Return the (x, y) coordinate for the center point of the cell that contains the specified text.  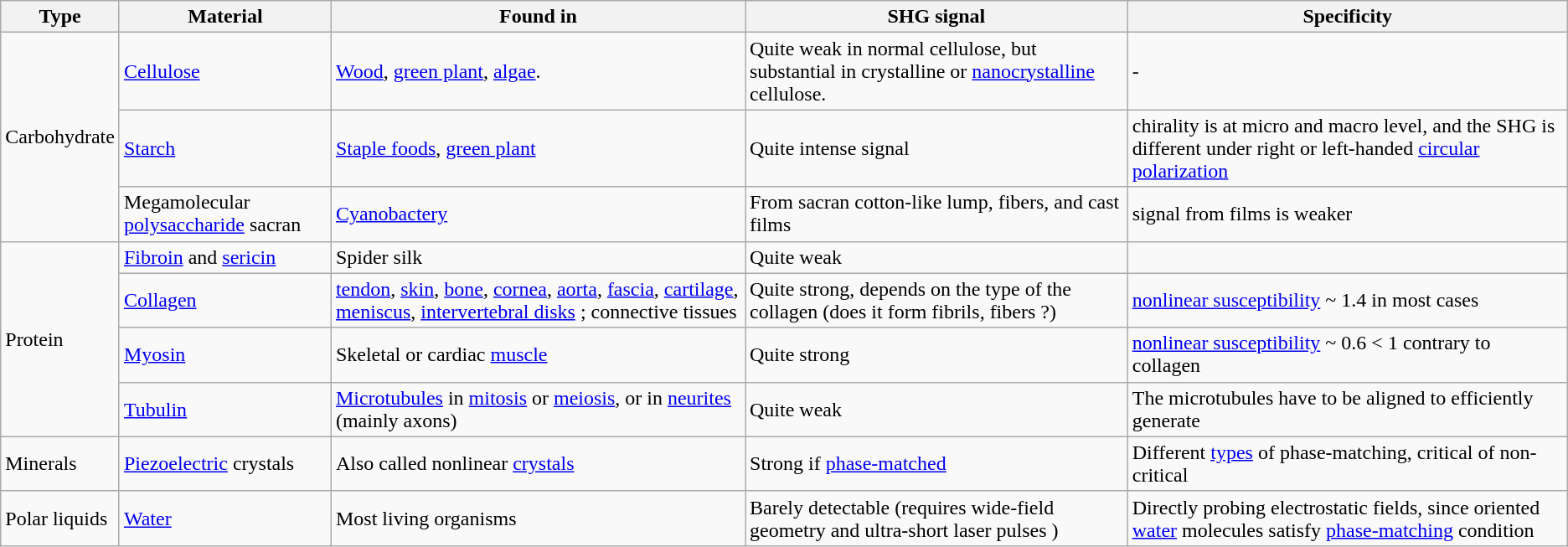
SHG signal (936, 17)
Polar liquids (60, 518)
Microtubules in mitosis or meiosis, or in neurites (mainly axons) (538, 409)
Quite strong (936, 355)
Carbohydrate (60, 137)
nonlinear susceptibility ~ 1.4 in most cases (1347, 300)
Megamolecular polysaccharide sacran (224, 214)
Myosin (224, 355)
Collagen (224, 300)
Protein (60, 338)
Piezoelectric crystals (224, 464)
Also called nonlinear crystals (538, 464)
Starch (224, 148)
Fibroin and sericin (224, 257)
Strong if phase-matched (936, 464)
Tubulin (224, 409)
Staple foods, green plant (538, 148)
Quite strong, depends on the type of the collagen (does it form fibrils, fibers ?) (936, 300)
Wood, green plant, algae. (538, 71)
Spider silk (538, 257)
Cyanobactery (538, 214)
- (1347, 71)
chirality is at micro and macro level, and the SHG is different under right or left-handed circular polarization (1347, 148)
signal from films is weaker (1347, 214)
Minerals (60, 464)
The microtubules have to be aligned to efficiently generate (1347, 409)
Type (60, 17)
Directly probing electrostatic fields, since oriented water molecules satisfy phase-matching condition (1347, 518)
Barely detectable (requires wide-field geometry and ultra-short laser pulses ) (936, 518)
Quite weak in normal cellulose, but substantial in crystalline or nanocrystalline cellulose. (936, 71)
Skeletal or cardiac muscle (538, 355)
Water (224, 518)
nonlinear susceptibility ~ 0.6 < 1 contrary to collagen (1347, 355)
Specificity (1347, 17)
Material (224, 17)
Quite intense signal (936, 148)
tendon, skin, bone, cornea, aorta, fascia, cartilage, meniscus, intervertebral disks ; connective tissues (538, 300)
Found in (538, 17)
Cellulose (224, 71)
Different types of phase-matching, critical of non-critical (1347, 464)
From sacran cotton-like lump, fibers, and cast films (936, 214)
Most living organisms (538, 518)
